Determine the [X, Y] coordinate at the center of the cell enclosing the given text.  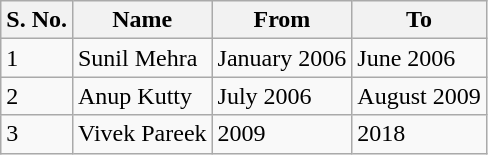
Vivek Pareek [142, 134]
Name [142, 20]
2 [37, 96]
January 2006 [282, 58]
3 [37, 134]
Anup Kutty [142, 96]
S. No. [37, 20]
July 2006 [282, 96]
2009 [282, 134]
Sunil Mehra [142, 58]
From [282, 20]
To [419, 20]
2018 [419, 134]
June 2006 [419, 58]
1 [37, 58]
August 2009 [419, 96]
